Provide the [X, Y] coordinate of the cell's center where the given text is located.  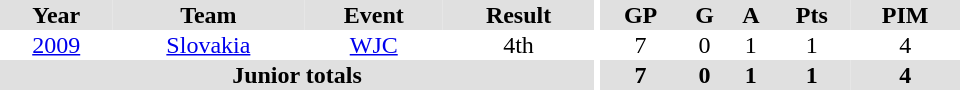
Team [208, 15]
Year [56, 15]
Junior totals [297, 75]
4th [518, 45]
Event [374, 15]
Result [518, 15]
Slovakia [208, 45]
Pts [812, 15]
GP [641, 15]
G [705, 15]
WJC [374, 45]
PIM [905, 15]
2009 [56, 45]
A [750, 15]
